Detect which cell encompasses the target text, then output its (x, y) center coordinate. 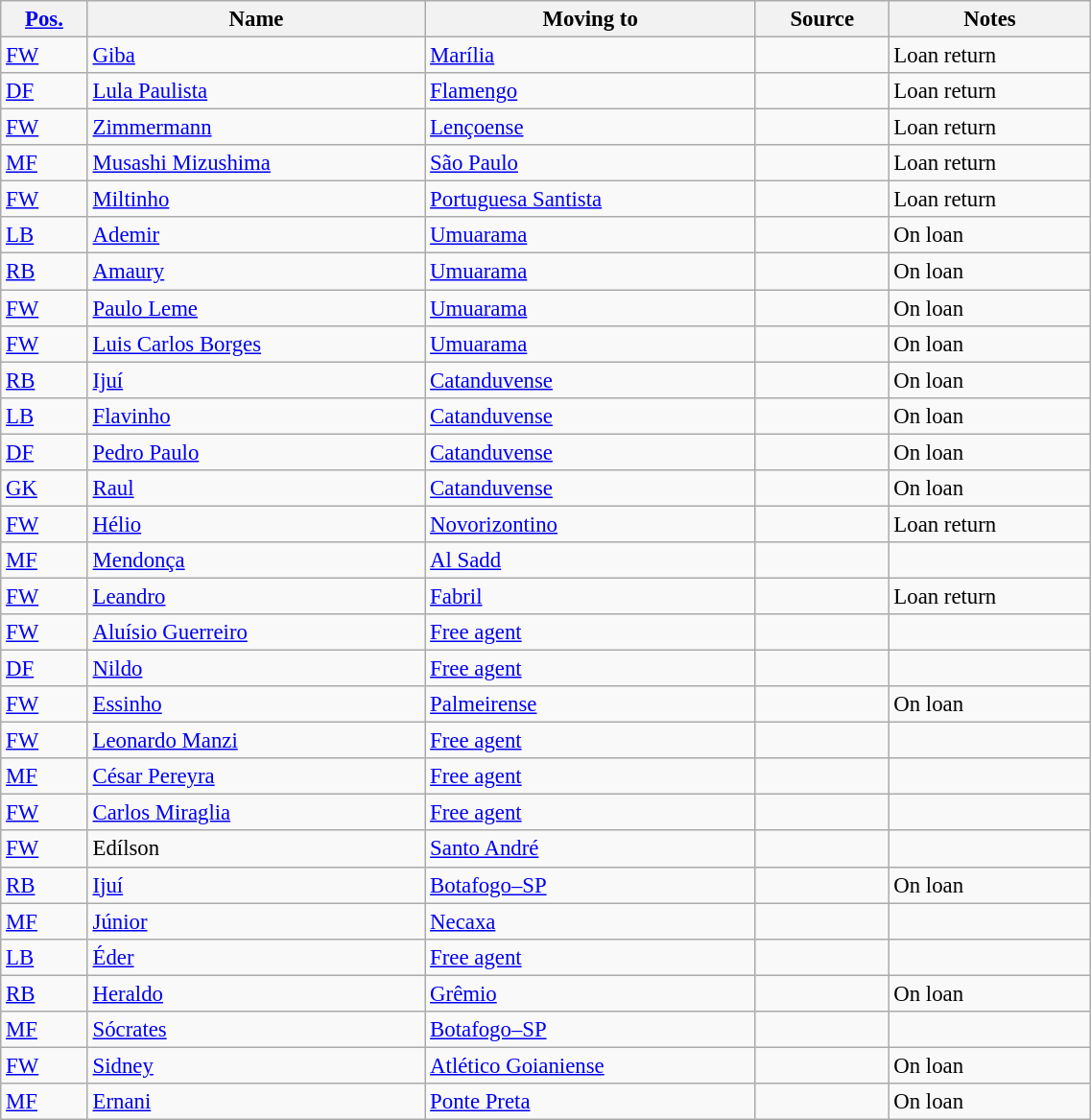
César Pereyra (256, 776)
Musashi Mizushima (256, 163)
Notes (990, 19)
Sidney (256, 1065)
Amaury (256, 272)
Atlético Goianiense (591, 1065)
Hélio (256, 524)
Moving to (591, 19)
Novorizontino (591, 524)
Fabril (591, 596)
Miltinho (256, 200)
Éder (256, 957)
Flamengo (591, 91)
Pos. (44, 19)
Sócrates (256, 1030)
Necaxa (591, 921)
Zimmermann (256, 128)
Name (256, 19)
Carlos Miraglia (256, 813)
Nildo (256, 669)
Ernani (256, 1102)
Júnior (256, 921)
Pedro Paulo (256, 452)
Giba (256, 56)
Heraldo (256, 993)
Source (821, 19)
Aluísio Guerreiro (256, 632)
Essinho (256, 704)
Luis Carlos Borges (256, 344)
Raul (256, 489)
Mendonça (256, 560)
São Paulo (591, 163)
Palmeirense (591, 704)
Paulo Leme (256, 308)
Lençoense (591, 128)
Flavinho (256, 416)
Lula Paulista (256, 91)
Ademir (256, 235)
Edílson (256, 849)
Portuguesa Santista (591, 200)
Marília (591, 56)
Santo André (591, 849)
Al Sadd (591, 560)
GK (44, 489)
Leonardo Manzi (256, 741)
Ponte Preta (591, 1102)
Grêmio (591, 993)
Leandro (256, 596)
